Pinpoint the cell where the given text exists, returning its [x, y] midpoint coordinate. 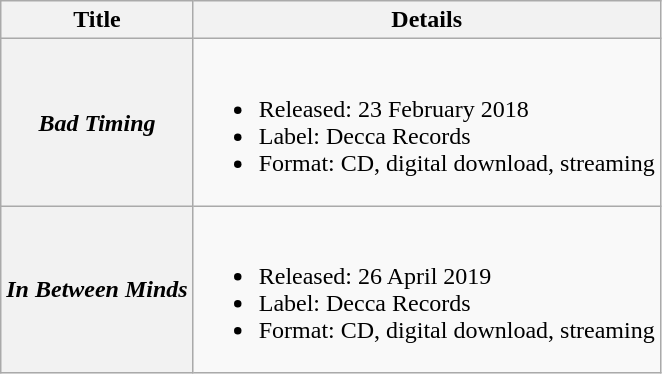
Released: 26 April 2019Label: Decca RecordsFormat: CD, digital download, streaming [426, 290]
In Between Minds [97, 290]
Title [97, 20]
Released: 23 February 2018Label: Decca RecordsFormat: CD, digital download, streaming [426, 122]
Details [426, 20]
Bad Timing [97, 122]
